Identify which cell holds the provided text, then report its [X, Y] central coordinate. 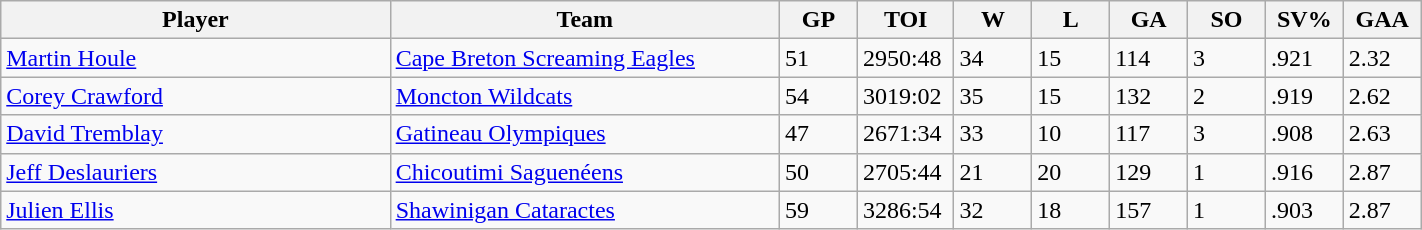
33 [993, 134]
2705:44 [906, 172]
117 [1149, 134]
132 [1149, 96]
.919 [1304, 96]
3286:54 [906, 210]
Team [584, 20]
21 [993, 172]
.903 [1304, 210]
114 [1149, 58]
47 [819, 134]
20 [1071, 172]
10 [1071, 134]
35 [993, 96]
Gatineau Olympiques [584, 134]
2.32 [1382, 58]
Shawinigan Cataractes [584, 210]
129 [1149, 172]
32 [993, 210]
SO [1227, 20]
18 [1071, 210]
GP [819, 20]
Martin Houle [196, 58]
Jeff Deslauriers [196, 172]
2950:48 [906, 58]
Corey Crawford [196, 96]
50 [819, 172]
34 [993, 58]
Player [196, 20]
2.63 [1382, 134]
Julien Ellis [196, 210]
59 [819, 210]
2671:34 [906, 134]
Cape Breton Screaming Eagles [584, 58]
2.62 [1382, 96]
SV% [1304, 20]
157 [1149, 210]
.908 [1304, 134]
W [993, 20]
Chicoutimi Saguenéens [584, 172]
David Tremblay [196, 134]
L [1071, 20]
.921 [1304, 58]
Moncton Wildcats [584, 96]
.916 [1304, 172]
GA [1149, 20]
GAA [1382, 20]
3019:02 [906, 96]
51 [819, 58]
54 [819, 96]
2 [1227, 96]
TOI [906, 20]
